Return (X, Y) of the center of cell containing provided text 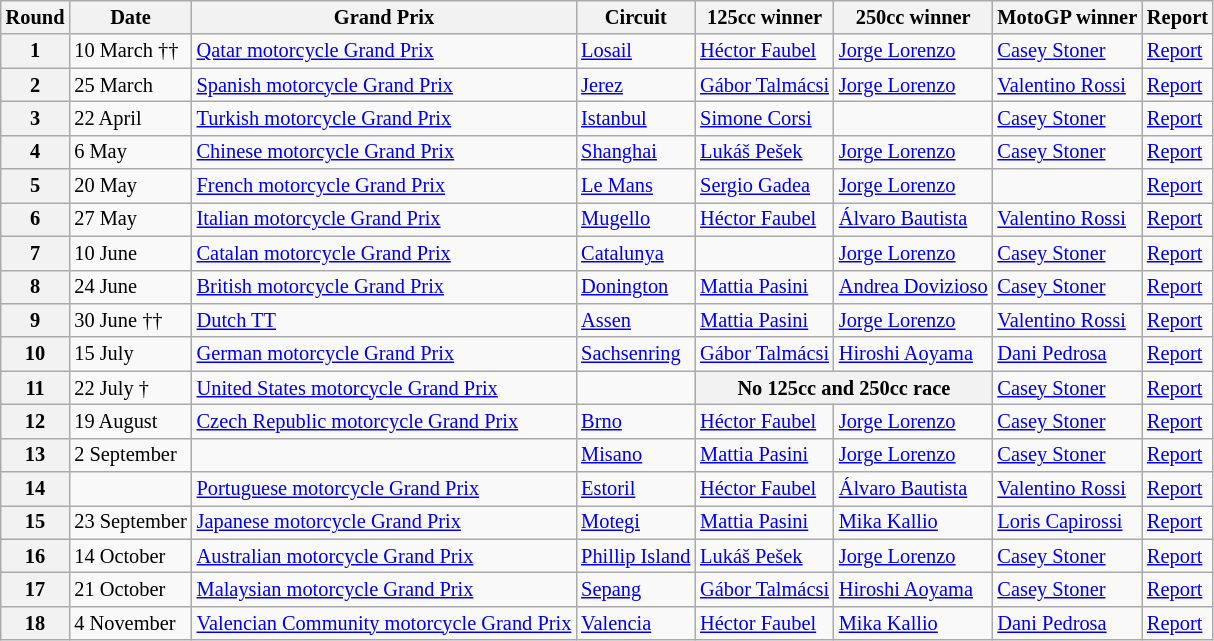
Shanghai (636, 152)
Catalan motorcycle Grand Prix (384, 253)
Valencia (636, 623)
Round (36, 17)
10 June (130, 253)
Estoril (636, 489)
2 September (130, 455)
Portuguese motorcycle Grand Prix (384, 489)
German motorcycle Grand Prix (384, 354)
Czech Republic motorcycle Grand Prix (384, 421)
24 June (130, 287)
18 (36, 623)
British motorcycle Grand Prix (384, 287)
Andrea Dovizioso (914, 287)
12 (36, 421)
4 (36, 152)
6 (36, 219)
7 (36, 253)
20 May (130, 186)
8 (36, 287)
Le Mans (636, 186)
Sachsenring (636, 354)
22 July † (130, 388)
125cc winner (764, 17)
Chinese motorcycle Grand Prix (384, 152)
Valencian Community motorcycle Grand Prix (384, 623)
Phillip Island (636, 556)
Loris Capirossi (1067, 522)
Japanese motorcycle Grand Prix (384, 522)
25 March (130, 85)
15 (36, 522)
Catalunya (636, 253)
14 October (130, 556)
Istanbul (636, 118)
5 (36, 186)
10 (36, 354)
French motorcycle Grand Prix (384, 186)
14 (36, 489)
MotoGP winner (1067, 17)
6 May (130, 152)
Malaysian motorcycle Grand Prix (384, 589)
21 October (130, 589)
Donington (636, 287)
Spanish motorcycle Grand Prix (384, 85)
27 May (130, 219)
30 June †† (130, 320)
2 (36, 85)
Mugello (636, 219)
16 (36, 556)
19 August (130, 421)
United States motorcycle Grand Prix (384, 388)
13 (36, 455)
Assen (636, 320)
Misano (636, 455)
Motegi (636, 522)
1 (36, 51)
Dutch TT (384, 320)
250cc winner (914, 17)
Jerez (636, 85)
23 September (130, 522)
Qatar motorcycle Grand Prix (384, 51)
Sergio Gadea (764, 186)
Sepang (636, 589)
10 March †† (130, 51)
Turkish motorcycle Grand Prix (384, 118)
11 (36, 388)
Losail (636, 51)
Australian motorcycle Grand Prix (384, 556)
Simone Corsi (764, 118)
Circuit (636, 17)
No 125cc and 250cc race (844, 388)
22 April (130, 118)
15 July (130, 354)
Date (130, 17)
Italian motorcycle Grand Prix (384, 219)
Brno (636, 421)
9 (36, 320)
3 (36, 118)
4 November (130, 623)
17 (36, 589)
Grand Prix (384, 17)
